Find where the given text appears and provide that cell's center as [X, Y] coordinate. 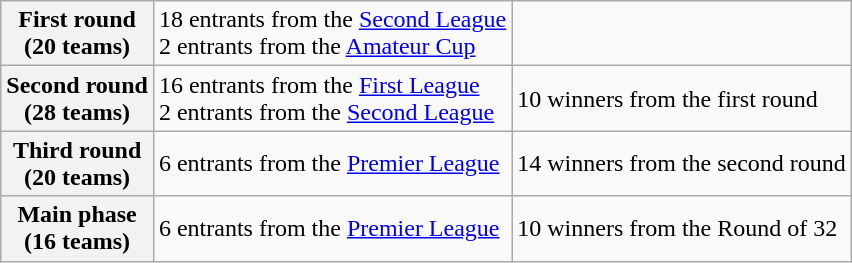
18 entrants from the Second League2 entrants from the Amateur Cup [332, 34]
14 winners from the second round [682, 164]
Second round (28 teams) [78, 98]
10 winners from the first round [682, 98]
16 entrants from the First League2 entrants from the Second League [332, 98]
Third round (20 teams) [78, 164]
Main phase (16 teams) [78, 228]
10 winners from the Round of 32 [682, 228]
First round (20 teams) [78, 34]
